Return (X, Y) of the center of cell containing provided text 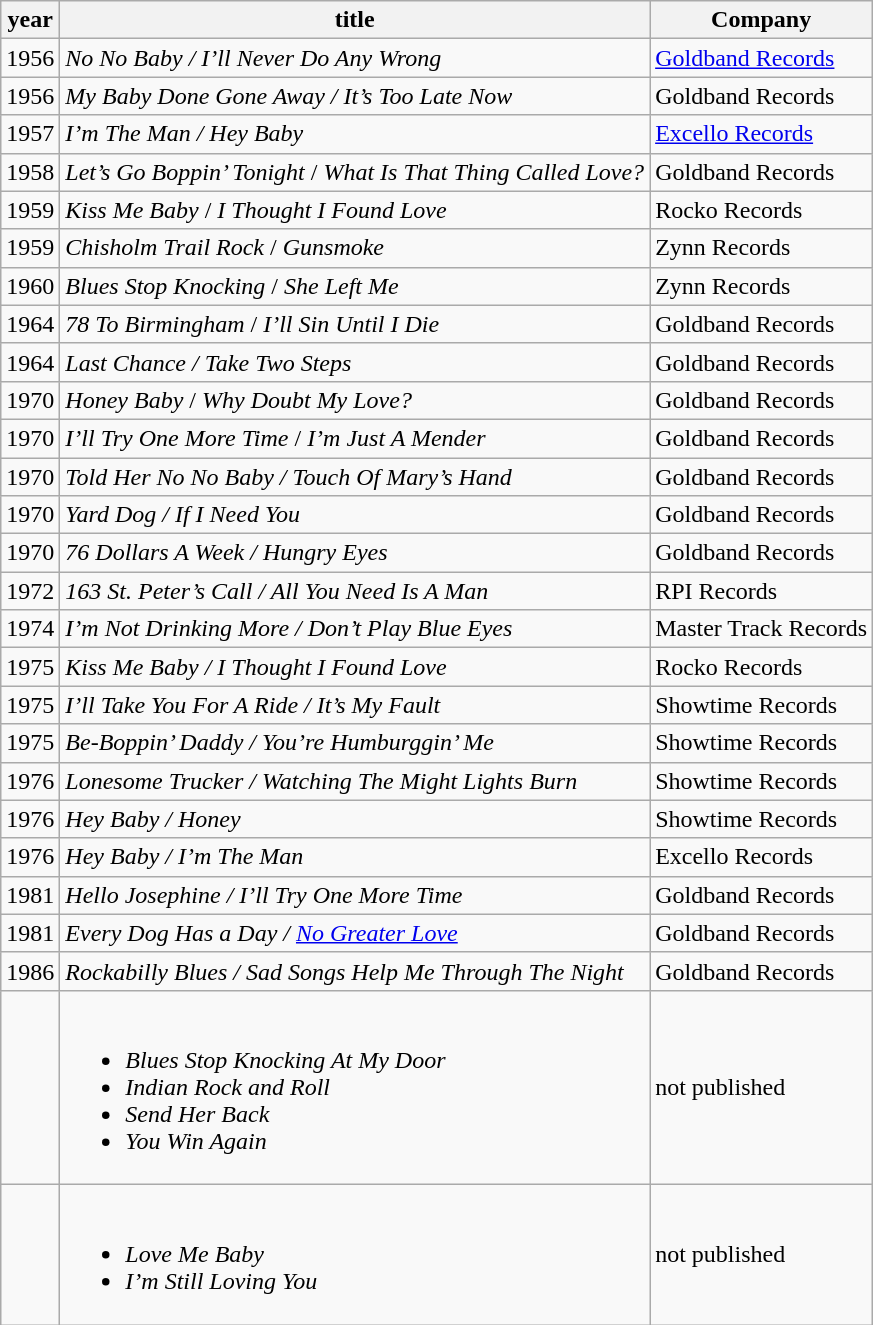
Last Chance / Take Two Steps (355, 362)
163 St. Peter’s Call / All You Need Is A Man (355, 591)
I’ll Try One More Time / I’m Just A Mender (355, 438)
1957 (30, 134)
Lonesome Trucker / Watching The Might Lights Burn (355, 781)
RPI Records (762, 591)
Blues Stop Knocking / She Left Me (355, 286)
My Baby Done Gone Away / It’s Too Late Now (355, 96)
Hey Baby / Honey (355, 819)
1972 (30, 591)
1958 (30, 172)
Honey Baby / Why Doubt My Love? (355, 400)
Company (762, 20)
I’ll Take You For A Ride / It’s My Fault (355, 705)
1986 (30, 971)
Yard Dog / If I Need You (355, 515)
Blues Stop Knocking At My DoorIndian Rock and RollSend Her BackYou Win Again (355, 1087)
Every Dog Has a Day / No Greater Love (355, 933)
Hello Josephine / I’ll Try One More Time (355, 895)
year (30, 20)
1960 (30, 286)
76 Dollars A Week / Hungry Eyes (355, 553)
Told Her No No Baby / Touch Of Mary’s Hand (355, 477)
Rockabilly Blues / Sad Songs Help Me Through The Night (355, 971)
Master Track Records (762, 629)
Chisholm Trail Rock / Gunsmoke (355, 248)
I’m The Man / Hey Baby (355, 134)
Love Me BabyI’m Still Loving You (355, 1254)
Be-Boppin’ Daddy / You’re Humburggin’ Me (355, 743)
1974 (30, 629)
I’m Not Drinking More / Don’t Play Blue Eyes (355, 629)
Hey Baby / I’m The Man (355, 857)
No No Baby / I’ll Never Do Any Wrong (355, 58)
title (355, 20)
78 To Birmingham / I’ll Sin Until I Die (355, 324)
Let’s Go Boppin’ Tonight / What Is That Thing Called Love? (355, 172)
